For the text-containing cell, return its midpoint in [X, Y] coordinate format. 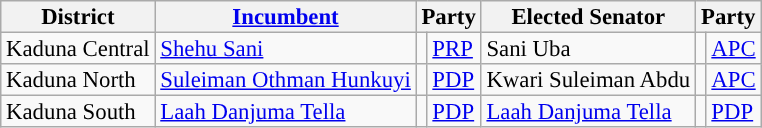
Incumbent [286, 17]
Suleiman Othman Hunkuyi [286, 80]
Shehu Sani [286, 49]
Kaduna South [78, 112]
Kwari Suleiman Abdu [588, 80]
Sani Uba [588, 49]
PRP [454, 49]
District [78, 17]
Elected Senator [588, 17]
Kaduna Central [78, 49]
Kaduna North [78, 80]
